For the text-containing cell, return its midpoint in [x, y] coordinate format. 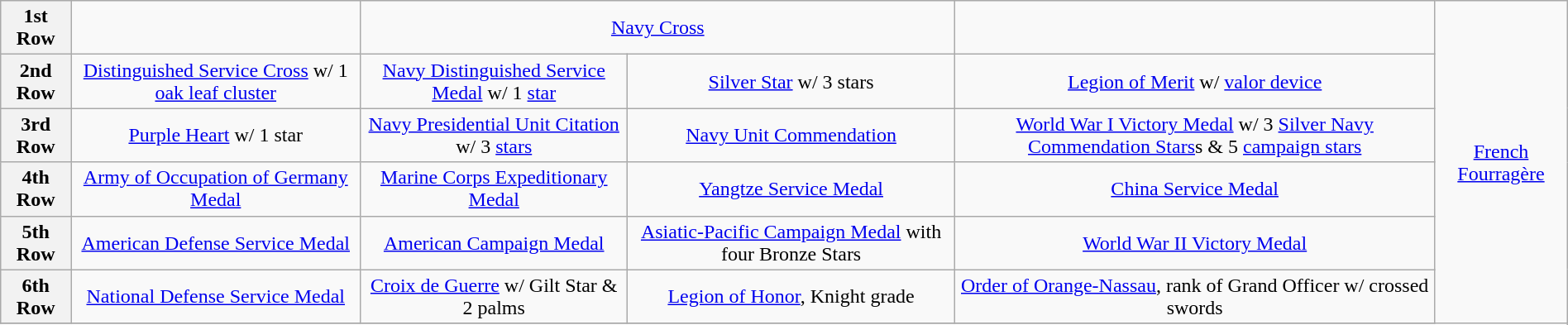
1st Row [36, 28]
Distinguished Service Cross w/ 1 oak leaf cluster [216, 81]
Legion of Honor, Knight grade [791, 296]
Marine Corps Expeditionary Medal [495, 189]
5th Row [36, 243]
Navy Unit Commendation [791, 136]
French Fourragère [1502, 162]
Silver Star w/ 3 stars [791, 81]
6th Row [36, 296]
Croix de Guerre w/ Gilt Star & 2 palms [495, 296]
3rd Row [36, 136]
National Defense Service Medal [216, 296]
Navy Cross [658, 28]
World War I Victory Medal w/ 3 Silver Navy Commendation Starss & 5 campaign stars [1195, 136]
American Campaign Medal [495, 243]
American Defense Service Medal [216, 243]
Navy Distinguished Service Medal w/ 1 star [495, 81]
Army of Occupation of Germany Medal [216, 189]
Yangtze Service Medal [791, 189]
Legion of Merit w/ valor device [1195, 81]
Purple Heart w/ 1 star [216, 136]
World War II Victory Medal [1195, 243]
4th Row [36, 189]
Order of Orange-Nassau, rank of Grand Officer w/ crossed swords [1195, 296]
2nd Row [36, 81]
Asiatic-Pacific Campaign Medal with four Bronze Stars [791, 243]
China Service Medal [1195, 189]
Navy Presidential Unit Citation w/ 3 stars [495, 136]
